For the text-containing cell, return its midpoint in [X, Y] coordinate format. 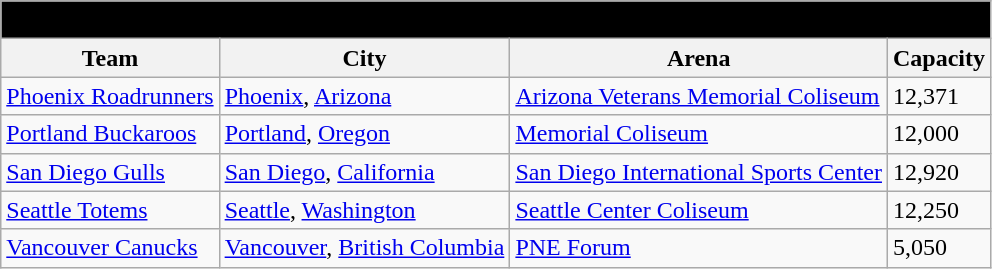
Memorial Coliseum [699, 134]
Seattle, Washington [364, 210]
Seattle Totems [110, 210]
Phoenix, Arizona [364, 96]
San Diego International Sports Center [699, 172]
Phoenix Roadrunners [110, 96]
12,250 [940, 210]
Vancouver Canucks [110, 248]
PNE Forum [699, 248]
5,050 [940, 248]
Team [110, 58]
Vancouver, British Columbia [364, 248]
12,371 [940, 96]
Capacity [940, 58]
San Diego Gulls [110, 172]
Arizona Veterans Memorial Coliseum [699, 96]
Portland Buckaroos [110, 134]
City [364, 58]
Arena [699, 58]
Seattle Center Coliseum [699, 210]
1967–68 Western Hockey League [496, 20]
12,920 [940, 172]
12,000 [940, 134]
San Diego, California [364, 172]
Portland, Oregon [364, 134]
